Identify which cell holds the provided text, then report its [x, y] central coordinate. 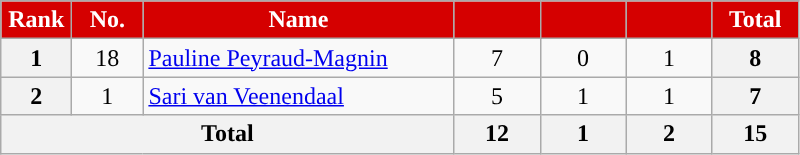
Name [298, 20]
8 [755, 58]
5 [497, 96]
12 [497, 134]
18 [108, 58]
Sari van Veenendaal [298, 96]
No. [108, 20]
0 [583, 58]
Rank [36, 20]
15 [755, 134]
Pauline Peyraud-Magnin [298, 58]
